For the text-containing cell, return its midpoint in (x, y) coordinate format. 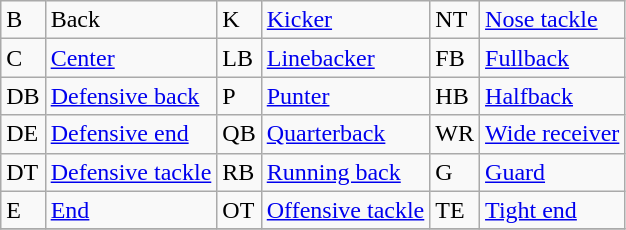
C (23, 58)
Defensive back (131, 96)
B (23, 20)
Nose tackle (552, 20)
QB (239, 134)
Defensive tackle (131, 172)
End (131, 210)
Guard (552, 172)
RB (239, 172)
Running back (346, 172)
WR (455, 134)
E (23, 210)
Kicker (346, 20)
K (239, 20)
G (455, 172)
DT (23, 172)
Fullback (552, 58)
LB (239, 58)
Quarterback (346, 134)
Defensive end (131, 134)
Linebacker (346, 58)
Wide receiver (552, 134)
FB (455, 58)
Punter (346, 96)
OT (239, 210)
Back (131, 20)
Offensive tackle (346, 210)
P (239, 96)
Center (131, 58)
TE (455, 210)
Halfback (552, 96)
NT (455, 20)
DE (23, 134)
Tight end (552, 210)
HB (455, 96)
DB (23, 96)
